Capture the cell that displays the provided text and extract its (X, Y) central coordinate. 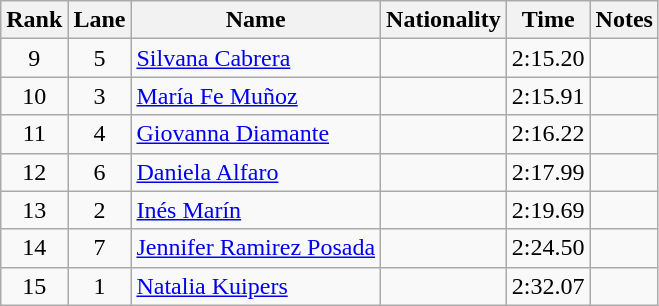
Time (548, 20)
Inés Marín (256, 210)
4 (100, 134)
3 (100, 96)
Notes (624, 20)
2:17.99 (548, 172)
Giovanna Diamante (256, 134)
Daniela Alfaro (256, 172)
2:24.50 (548, 248)
5 (100, 58)
15 (34, 286)
2:32.07 (548, 286)
7 (100, 248)
María Fe Muñoz (256, 96)
2:15.20 (548, 58)
2:16.22 (548, 134)
9 (34, 58)
2 (100, 210)
11 (34, 134)
12 (34, 172)
13 (34, 210)
2:15.91 (548, 96)
Jennifer Ramirez Posada (256, 248)
Silvana Cabrera (256, 58)
6 (100, 172)
Rank (34, 20)
Name (256, 20)
Lane (100, 20)
Nationality (444, 20)
Natalia Kuipers (256, 286)
2:19.69 (548, 210)
1 (100, 286)
14 (34, 248)
10 (34, 96)
